Determine the (x, y) coordinate at the center of the cell enclosing the given text.  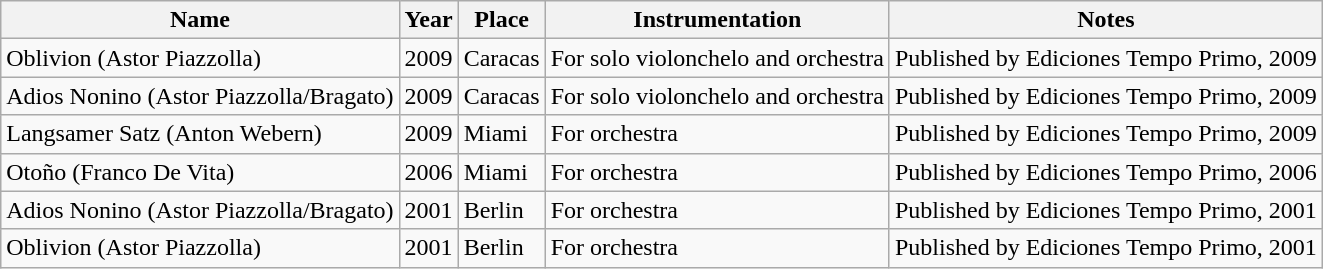
2006 (428, 172)
Instrumentation (717, 20)
Otoño (Franco De Vita) (200, 172)
Name (200, 20)
Notes (1106, 20)
Langsamer Satz (Anton Webern) (200, 134)
Place (502, 20)
Year (428, 20)
Published by Ediciones Tempo Primo, 2006 (1106, 172)
